Return the (x, y) coordinate for the center point of the cell that contains the specified text.  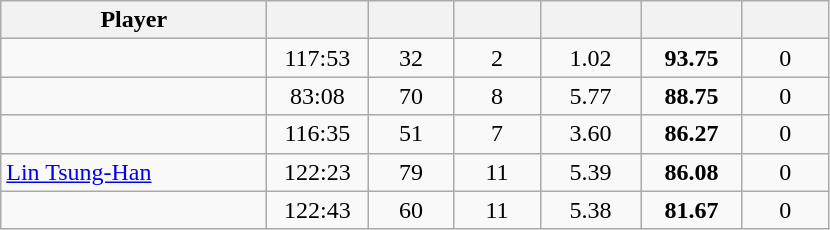
88.75 (692, 96)
79 (411, 172)
60 (411, 210)
116:35 (318, 134)
51 (411, 134)
93.75 (692, 58)
5.77 (590, 96)
3.60 (590, 134)
5.39 (590, 172)
70 (411, 96)
5.38 (590, 210)
86.08 (692, 172)
122:43 (318, 210)
8 (497, 96)
Lin Tsung-Han (134, 172)
83:08 (318, 96)
117:53 (318, 58)
32 (411, 58)
1.02 (590, 58)
86.27 (692, 134)
122:23 (318, 172)
2 (497, 58)
Player (134, 20)
7 (497, 134)
81.67 (692, 210)
